Provide the [x, y] coordinate of the cell's center where the given text is located.  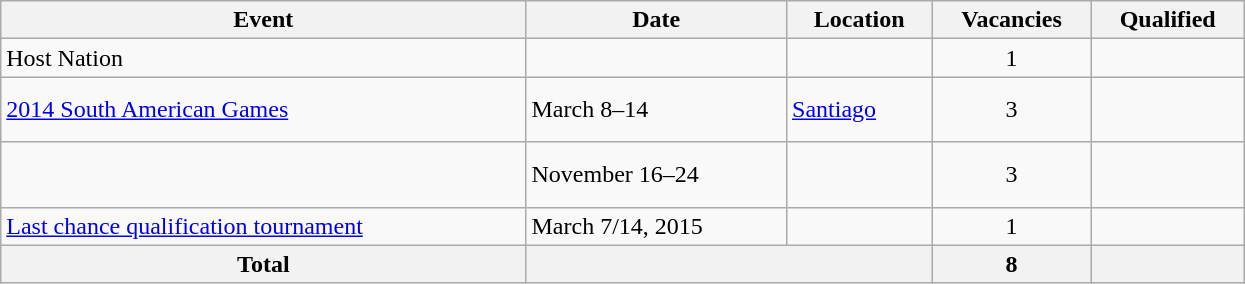
Qualified [1168, 20]
March 7/14, 2015 [656, 226]
Santiago [860, 110]
2014 South American Games [264, 110]
Total [264, 264]
Date [656, 20]
Last chance qualification tournament [264, 226]
March 8–14 [656, 110]
November 16–24 [656, 174]
8 [1012, 264]
Event [264, 20]
Location [860, 20]
Host Nation [264, 58]
Vacancies [1012, 20]
